Identify which cell holds the provided text, then report its [x, y] central coordinate. 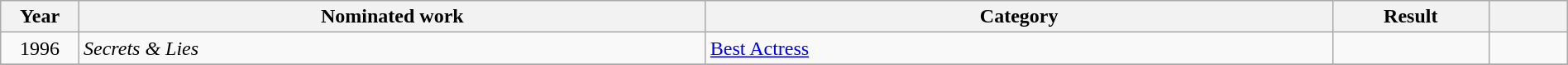
Category [1019, 17]
Result [1411, 17]
Year [40, 17]
Nominated work [392, 17]
Best Actress [1019, 48]
Secrets & Lies [392, 48]
1996 [40, 48]
